Pinpoint the cell where the given text exists, returning its (x, y) midpoint coordinate. 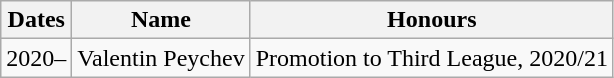
Dates (36, 20)
2020– (36, 58)
Name (161, 20)
Honours (432, 20)
Valentin Peychev (161, 58)
Promotion to Third League, 2020/21 (432, 58)
